Capture the cell that displays the provided text and extract its (x, y) central coordinate. 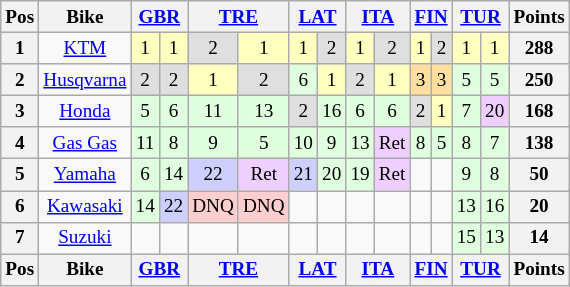
Kawasaki (85, 206)
4 (20, 143)
KTM (85, 48)
Suzuki (85, 238)
168 (539, 111)
Gas Gas (85, 143)
Husqvarna (85, 80)
288 (539, 48)
15 (466, 238)
50 (539, 175)
Honda (85, 111)
138 (539, 143)
Yamaha (85, 175)
250 (539, 80)
19 (360, 175)
10 (303, 143)
21 (303, 175)
